Capture the cell that displays the provided text and extract its (X, Y) central coordinate. 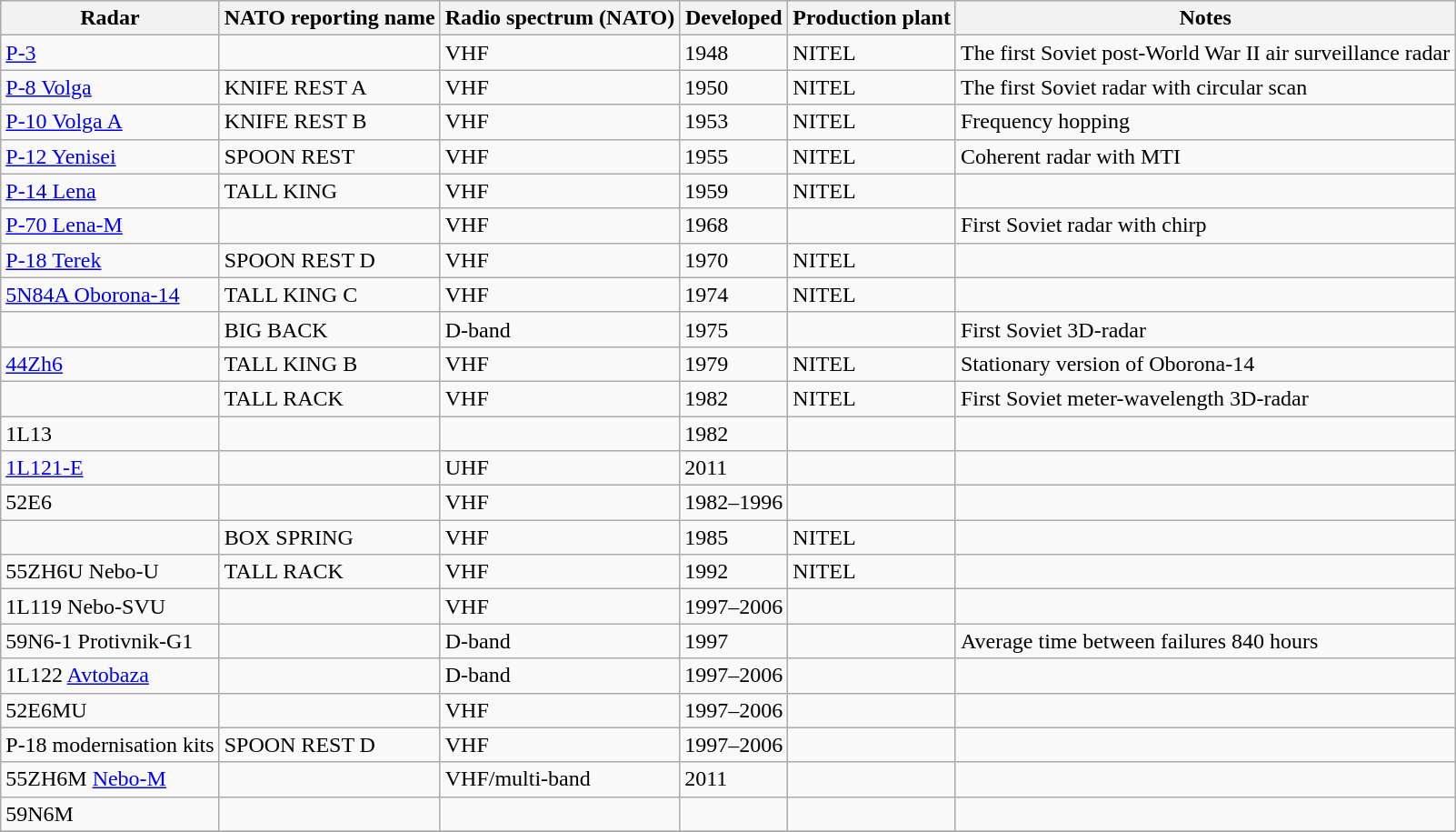
P-18 modernisation kits (110, 745)
1997 (734, 641)
1975 (734, 329)
1955 (734, 156)
P-18 Terek (110, 260)
44Zh6 (110, 364)
1979 (734, 364)
52E6 (110, 503)
Radio spectrum (NATO) (560, 18)
The first Soviet radar with circular scan (1205, 87)
Average time between failures 840 hours (1205, 641)
TALL KING C (329, 295)
1968 (734, 226)
1985 (734, 537)
1L13 (110, 434)
KNIFE REST A (329, 87)
59N6M (110, 814)
1948 (734, 53)
Frequency hopping (1205, 122)
P-8 Volga (110, 87)
1959 (734, 191)
P-70 Lena-M (110, 226)
UHF (560, 468)
SPOON REST (329, 156)
1992 (734, 572)
1L122 Avtobaza (110, 676)
First Soviet meter-wavelength 3D-radar (1205, 398)
52E6MU (110, 710)
1L119 Nebo-SVU (110, 606)
First Soviet 3D-radar (1205, 329)
Notes (1205, 18)
59N6-1 Protivnik-G1 (110, 641)
Coherent radar with MTI (1205, 156)
First Soviet radar with chirp (1205, 226)
Radar (110, 18)
55ZH6M Nebo-M (110, 779)
TALL KING B (329, 364)
Stationary version of Oborona-14 (1205, 364)
P-12 Yenisei (110, 156)
1982–1996 (734, 503)
KNIFE REST B (329, 122)
VHF/multi-band (560, 779)
Production plant (873, 18)
1953 (734, 122)
P-10 Volga A (110, 122)
P-14 Lena (110, 191)
55ZH6U Nebo-U (110, 572)
BIG BACK (329, 329)
NATO reporting name (329, 18)
1L121-E (110, 468)
1974 (734, 295)
TALL KING (329, 191)
1950 (734, 87)
P-3 (110, 53)
1970 (734, 260)
Developed (734, 18)
5N84A Oborona-14 (110, 295)
BOX SPRING (329, 537)
The first Soviet post-World War II air surveillance radar (1205, 53)
